Identify which cell holds the provided text, then report its [x, y] central coordinate. 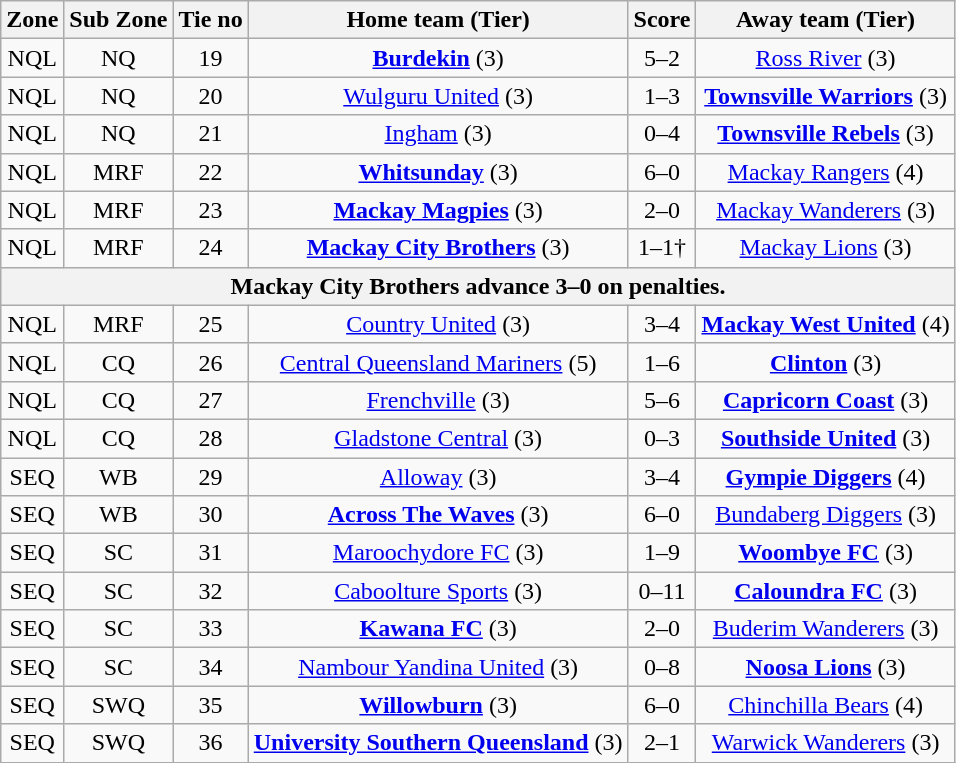
5–2 [662, 58]
Ingham (3) [438, 134]
Mackay Lions (3) [826, 248]
Ross River (3) [826, 58]
Away team (Tier) [826, 20]
34 [210, 667]
1–9 [662, 553]
Caloundra FC (3) [826, 591]
Buderim Wanderers (3) [826, 629]
Zone [32, 20]
Capricorn Coast (3) [826, 400]
Bundaberg Diggers (3) [826, 515]
Gympie Diggers (4) [826, 477]
Warwick Wanderers (3) [826, 743]
Alloway (3) [438, 477]
28 [210, 438]
5–6 [662, 400]
1–6 [662, 362]
20 [210, 96]
31 [210, 553]
Mackay West United (4) [826, 324]
Maroochydore FC (3) [438, 553]
Score [662, 20]
19 [210, 58]
University Southern Queensland (3) [438, 743]
Caboolture Sports (3) [438, 591]
Kawana FC (3) [438, 629]
0–11 [662, 591]
Gladstone Central (3) [438, 438]
Country United (3) [438, 324]
0–8 [662, 667]
Burdekin (3) [438, 58]
23 [210, 210]
22 [210, 172]
0–4 [662, 134]
Across The Waves (3) [438, 515]
Townsville Rebels (3) [826, 134]
33 [210, 629]
Tie no [210, 20]
Townsville Warriors (3) [826, 96]
25 [210, 324]
Mackay Wanderers (3) [826, 210]
32 [210, 591]
Sub Zone [118, 20]
Noosa Lions (3) [826, 667]
1–1† [662, 248]
0–3 [662, 438]
Mackay City Brothers advance 3–0 on penalties. [478, 286]
Wulguru United (3) [438, 96]
Frenchville (3) [438, 400]
Nambour Yandina United (3) [438, 667]
Woombye FC (3) [826, 553]
Mackay City Brothers (3) [438, 248]
Home team (Tier) [438, 20]
26 [210, 362]
30 [210, 515]
35 [210, 705]
Central Queensland Mariners (5) [438, 362]
Willowburn (3) [438, 705]
1–3 [662, 96]
Chinchilla Bears (4) [826, 705]
Clinton (3) [826, 362]
Whitsunday (3) [438, 172]
24 [210, 248]
Mackay Magpies (3) [438, 210]
29 [210, 477]
2–1 [662, 743]
Mackay Rangers (4) [826, 172]
36 [210, 743]
21 [210, 134]
27 [210, 400]
Southside United (3) [826, 438]
